From the cell containing the given text, extract its center point as (x, y) coordinate. 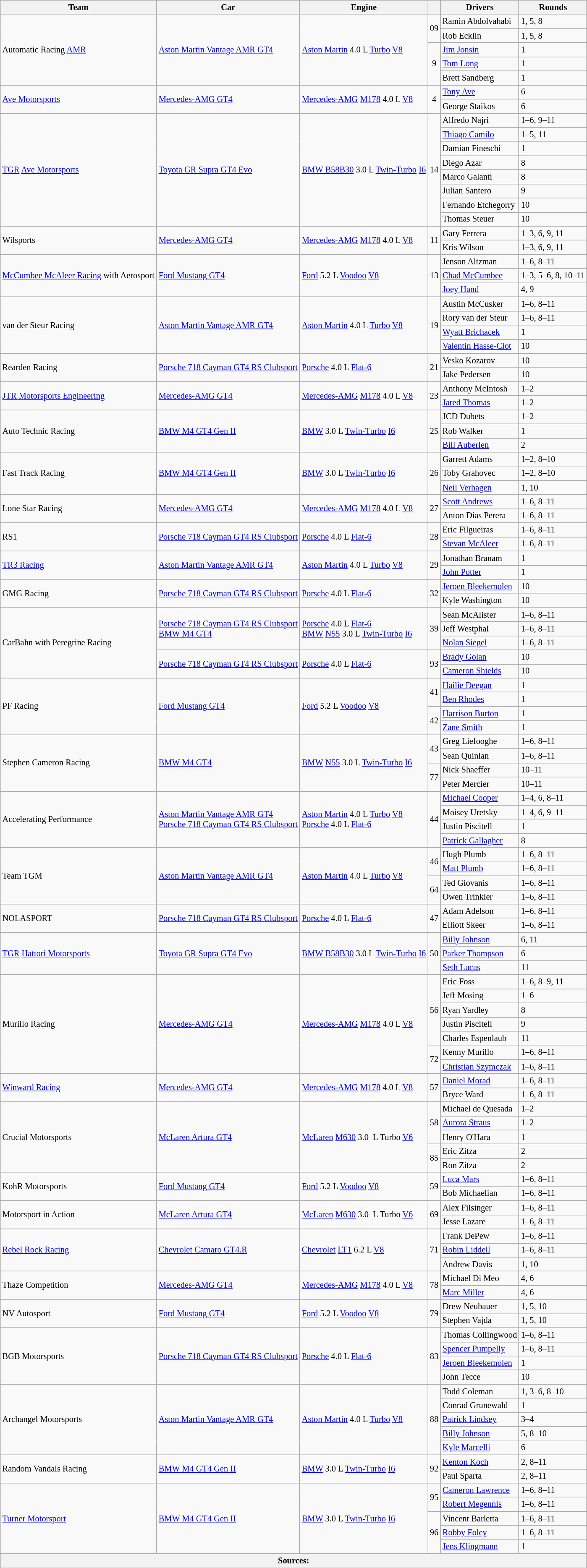
Elliott Skeer (480, 925)
Marc Miller (480, 1292)
Ben Rhodes (480, 699)
Robert Megennis (480, 1504)
58 (434, 1123)
McCumbee McAleer Racing with Aerosport (79, 275)
1–4, 6, 8–11 (553, 798)
Aston Martin Vantage AMR GT4 Porsche 718 Cayman GT4 RS Clubsport (228, 819)
Alfredo Najri (480, 120)
Joey Hand (480, 290)
Ted Giovanis (480, 883)
Porsche 718 Cayman GT4 RS Clubsport BMW M4 GT4 (228, 629)
Aston Martin 4.0 L Turbo V8 Porsche 4.0 L Flat-6 (364, 819)
85 (434, 1158)
56 (434, 1010)
Kyle Marcelli (480, 1448)
1–5, 11 (553, 134)
Valentin Hasse-Clot (480, 346)
64 (434, 890)
John Potter (480, 572)
96 (434, 1532)
Rob Walker (480, 431)
28 (434, 537)
1–3, 5–6, 8, 10–11 (553, 276)
Chevrolet LT1 6.2 L V8 (364, 1250)
Rearden Racing (79, 368)
72 (434, 1059)
RS1 (79, 537)
1–6, 9–11 (553, 120)
Ave Motorsports (79, 99)
BMW M4 GT4 (228, 763)
TGR Hattori Motorsports (79, 953)
29 (434, 565)
Hailie Deegan (480, 685)
Fernando Etchegorry (480, 205)
KohR Motorsports (79, 1187)
78 (434, 1285)
Wilsports (79, 240)
Rounds (553, 7)
Neil Verhagen (480, 488)
25 (434, 430)
Jonathan Branam (480, 558)
Patrick Gallagher (480, 840)
Anton Dias Perera (480, 516)
Stephen Vajda (480, 1320)
Michael Di Meo (480, 1278)
46 (434, 862)
Thomas Collingwood (480, 1335)
Wyatt Brichacek (480, 332)
19 (434, 325)
Gary Ferrera (480, 233)
Diego Azar (480, 163)
Zane Smith (480, 728)
Engine (364, 7)
Kenny Murillo (480, 1052)
Charles Espenlaub (480, 1038)
Brett Sandberg (480, 78)
John Tecce (480, 1377)
Bob Michaelian (480, 1193)
Frank DePew (480, 1236)
Patrick Lindsey (480, 1419)
Ramin Abdolvahabi (480, 21)
83 (434, 1356)
Jesse Lazare (480, 1222)
1–6, 8–9, 11 (553, 982)
Jake Pedersen (480, 374)
Greg Liefooghe (480, 741)
Car (228, 7)
32 (434, 593)
Kenton Koch (480, 1462)
Owen Trinkler (480, 897)
TR3 Racing (79, 565)
14 (434, 170)
Bryce Ward (480, 1095)
Jim Jonsin (480, 50)
Rory van der Steur (480, 318)
Hugh Plumb (480, 855)
Aurora Straus (480, 1123)
Seth Lucas (480, 968)
Michael Cooper (480, 798)
Cameron Shields (480, 671)
79 (434, 1313)
Eric Foss (480, 982)
Luca Mars (480, 1179)
JTR Motorsports Engineering (79, 395)
5, 8–10 (553, 1434)
Ron Zitza (480, 1165)
Robin Liddell (480, 1250)
09 (434, 29)
13 (434, 275)
GMG Racing (79, 593)
George Staikos (480, 106)
PF Racing (79, 707)
Jeff Mosing (480, 996)
van der Steur Racing (79, 325)
Spencer Pumpelly (480, 1349)
Kris Wilson (480, 247)
Fast Track Racing (79, 473)
4 (434, 99)
JCD Dubets (480, 417)
Bill Auberlen (480, 445)
Accelerating Performance (79, 819)
Alex Filsinger (480, 1208)
Tom Long (480, 64)
92 (434, 1469)
71 (434, 1250)
88 (434, 1419)
Scott Andrews (480, 501)
6, 11 (553, 939)
Motorsport in Action (79, 1214)
41 (434, 692)
Thomas Steuer (480, 219)
Eric Filgueiras (480, 530)
TGR Ave Motorsports (79, 170)
Damian Fineschi (480, 149)
1–6 (553, 996)
50 (434, 953)
Rebel Rock Racing (79, 1250)
Rob Ecklin (480, 36)
Drew Neubauer (480, 1307)
Tony Ave (480, 92)
Parker Thompson (480, 953)
CarBahn with Peregrine Racing (79, 643)
Porsche 4.0 L Flat-6 BMW N55 3.0 L Twin-Turbo I6 (364, 629)
Nolan Siegel (480, 643)
Daniel Morad (480, 1080)
Team TGM (79, 876)
Sean McAlister (480, 615)
69 (434, 1214)
Brady Golan (480, 657)
Lone Star Racing (79, 509)
44 (434, 819)
Ryan Yardley (480, 1010)
Crucial Motorsports (79, 1137)
Anthony McIntosh (480, 389)
NOLASPORT (79, 918)
Julian Santero (480, 191)
Andrew Davis (480, 1264)
Thiago Camilo (480, 134)
Drivers (480, 7)
Automatic Racing AMR (79, 50)
Kyle Washington (480, 600)
Sources: (294, 1561)
Team (79, 7)
Vesko Kozarov (480, 360)
Harrison Burton (480, 713)
Sean Quinlan (480, 756)
Michael de Quesada (480, 1109)
Matt Plumb (480, 869)
BMW N55 3.0 L Twin-Turbo I6 (364, 763)
Chad McCumbee (480, 276)
Random Vandals Racing (79, 1469)
47 (434, 918)
Conrad Grunewald (480, 1405)
27 (434, 509)
77 (434, 777)
NV Autosport (79, 1313)
Moisey Uretsky (480, 812)
Stevan McAleer (480, 544)
1–4, 6, 9–11 (553, 812)
Vincent Barletta (480, 1518)
3–4 (553, 1419)
93 (434, 664)
Jens Klingmann (480, 1547)
Auto Technic Racing (79, 430)
43 (434, 749)
Adam Adelson (480, 911)
Jeff Westphal (480, 629)
BGB Motorsports (79, 1356)
57 (434, 1088)
Chevrolet Camaro GT4.R (228, 1250)
Jared Thomas (480, 403)
26 (434, 473)
Paul Sparta (480, 1476)
4, 9 (553, 290)
Nick Shaeffer (480, 770)
Austin McCusker (480, 304)
Turner Motorsport (79, 1518)
Eric Zitza (480, 1151)
59 (434, 1187)
39 (434, 629)
95 (434, 1497)
Toby Grahovec (480, 473)
1, 3–6, 8–10 (553, 1391)
Archangel Motorsports (79, 1419)
Todd Coleman (480, 1391)
Murillo Racing (79, 1024)
Robby Foley (480, 1532)
21 (434, 368)
Garrett Adams (480, 459)
Thaze Competition (79, 1285)
Jenson Altzman (480, 261)
Henry O'Hara (480, 1137)
Stephen Cameron Racing (79, 763)
Christian Szymczak (480, 1067)
Peter Mercier (480, 784)
42 (434, 720)
Winward Racing (79, 1088)
Cameron Lawrence (480, 1490)
23 (434, 395)
Marco Galanti (480, 177)
